Determine the [X, Y] coordinate at the center of the cell enclosing the given text.  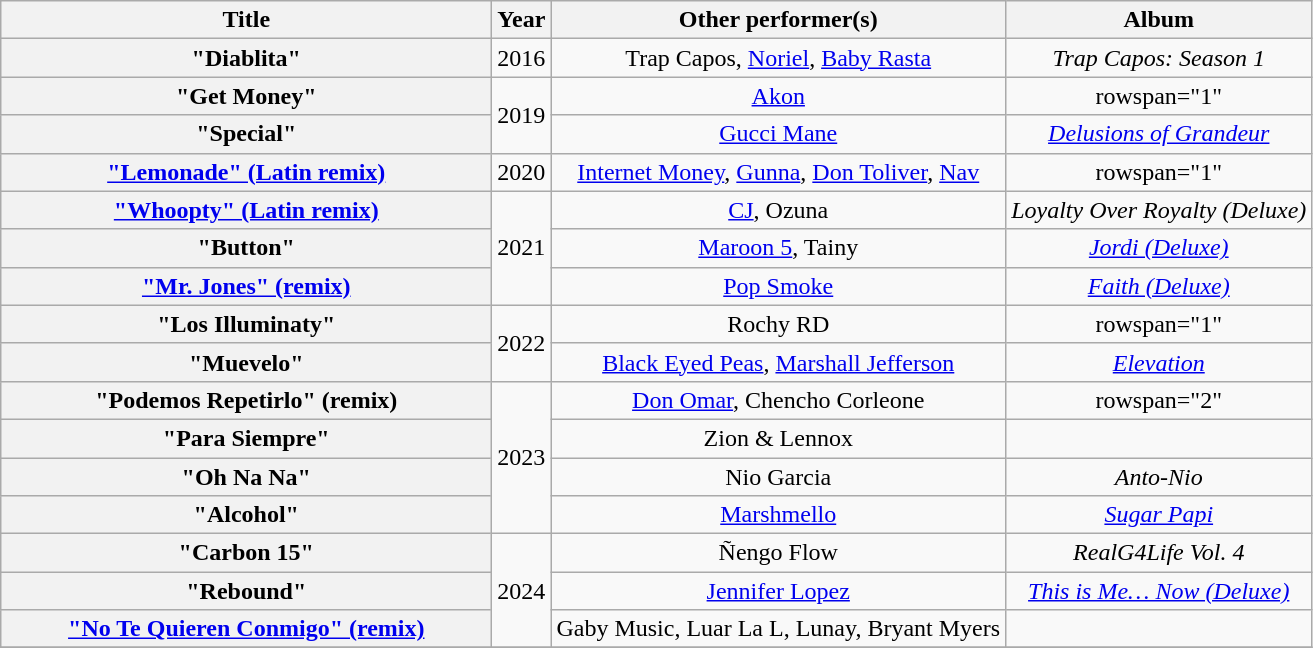
2022 [522, 343]
Jordi (Deluxe) [1159, 248]
Year [522, 20]
2024 [522, 591]
"Carbon 15" [246, 553]
Elevation [1159, 362]
"Oh Na Na" [246, 477]
"Para Siempre" [246, 438]
"Rebound" [246, 591]
Rochy RD [778, 324]
Delusions of Grandeur [1159, 134]
RealG4Life Vol. 4 [1159, 553]
2023 [522, 457]
2016 [522, 58]
Trap Capos, Noriel, Baby Rasta [778, 58]
"Mr. Jones" (remix) [246, 286]
Gucci Mane [778, 134]
"Podemos Repetirlo" (remix) [246, 400]
2021 [522, 248]
Pop Smoke [778, 286]
Album [1159, 20]
Zion & Lennox [778, 438]
rowspan="2" [1159, 400]
"Muevelo" [246, 362]
"Los Illuminaty" [246, 324]
Gaby Music, Luar La L, Lunay, Bryant Myers [778, 629]
"Diablita" [246, 58]
2019 [522, 115]
Marshmello [778, 515]
Faith (Deluxe) [1159, 286]
"Whoopty" (Latin remix) [246, 210]
"Get Money" [246, 96]
"Alcohol" [246, 515]
Nio Garcia [778, 477]
Jennifer Lopez [778, 591]
"Button" [246, 248]
"No Te Quieren Conmigo" (remix) [246, 629]
"Lemonade" (Latin remix) [246, 172]
Don Omar, Chencho Corleone [778, 400]
Akon [778, 96]
Black Eyed Peas, Marshall Jefferson [778, 362]
Loyalty Over Royalty (Deluxe) [1159, 210]
Internet Money, Gunna, Don Toliver, Nav [778, 172]
Title [246, 20]
Trap Capos: Season 1 [1159, 58]
Maroon 5, Tainy [778, 248]
Anto-Nio [1159, 477]
Sugar Papi [1159, 515]
2020 [522, 172]
Other performer(s) [778, 20]
Ñengo Flow [778, 553]
"Special" [246, 134]
This is Me… Now (Deluxe) [1159, 591]
CJ, Ozuna [778, 210]
